For the text-containing cell, return its midpoint in [x, y] coordinate format. 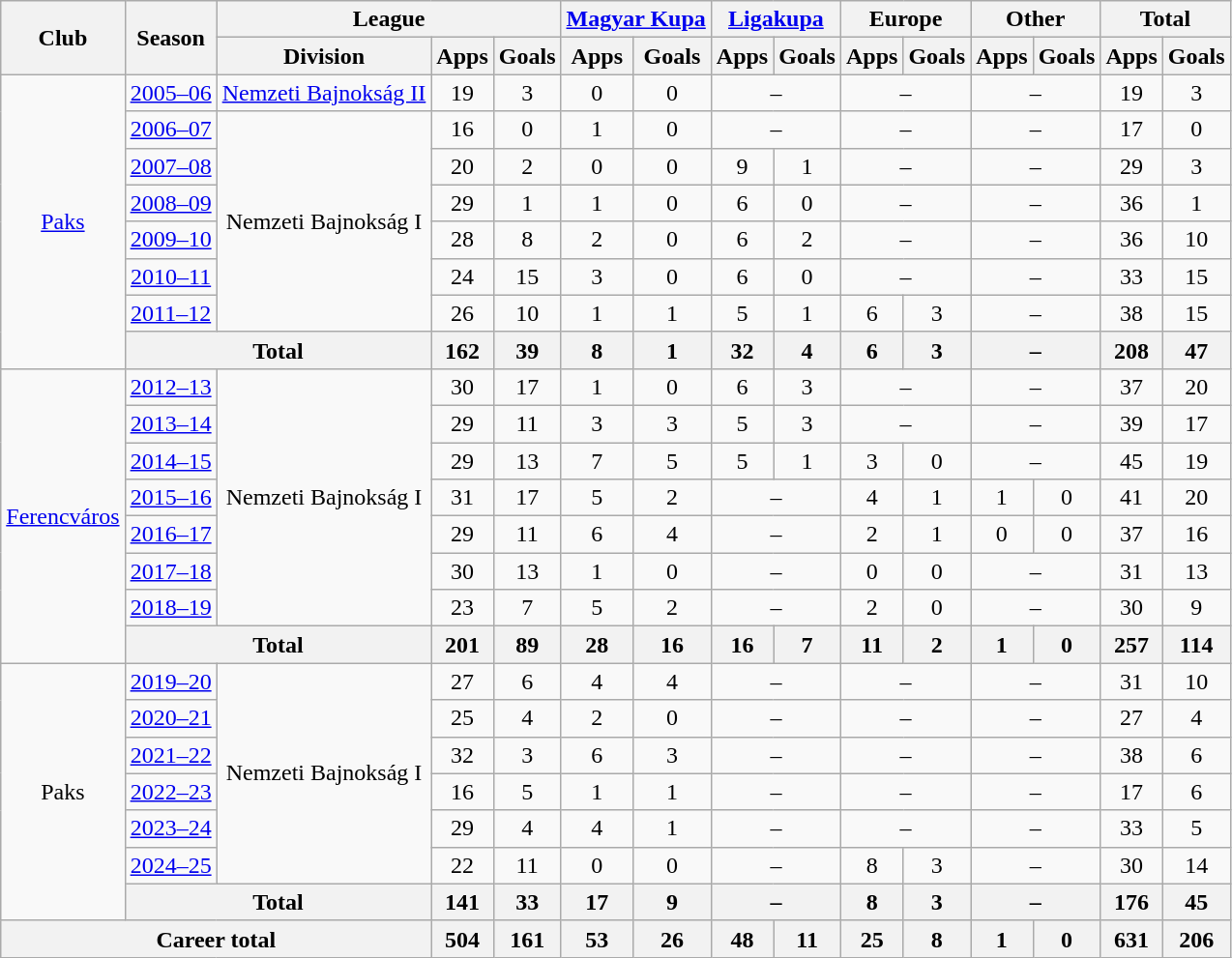
2024–25 [170, 865]
Europe [905, 19]
2007–08 [170, 166]
14 [1196, 865]
2018–19 [170, 608]
22 [462, 865]
2005–06 [170, 93]
176 [1131, 902]
2009–10 [170, 240]
Club [63, 38]
Nemzeti Bajnokság II [324, 93]
23 [462, 608]
2022–23 [170, 792]
Division [324, 56]
2011–12 [170, 313]
631 [1131, 939]
Career total [217, 939]
2012–13 [170, 387]
Magyar Kupa [636, 19]
114 [1196, 645]
League [389, 19]
257 [1131, 645]
89 [527, 645]
2017–18 [170, 571]
208 [1131, 350]
Season [170, 38]
41 [1131, 498]
2013–14 [170, 423]
2006–07 [170, 130]
2023–24 [170, 828]
47 [1196, 350]
161 [527, 939]
2015–16 [170, 498]
2020–21 [170, 718]
Other [1036, 19]
48 [742, 939]
2008–09 [170, 203]
2010–11 [170, 276]
53 [598, 939]
141 [462, 902]
201 [462, 645]
2021–22 [170, 755]
2014–15 [170, 461]
2019–20 [170, 682]
Ferencváros [63, 515]
162 [462, 350]
2016–17 [170, 535]
Ligakupa [776, 19]
24 [462, 276]
206 [1196, 939]
504 [462, 939]
